Identify which cell holds the provided text, then report its (x, y) central coordinate. 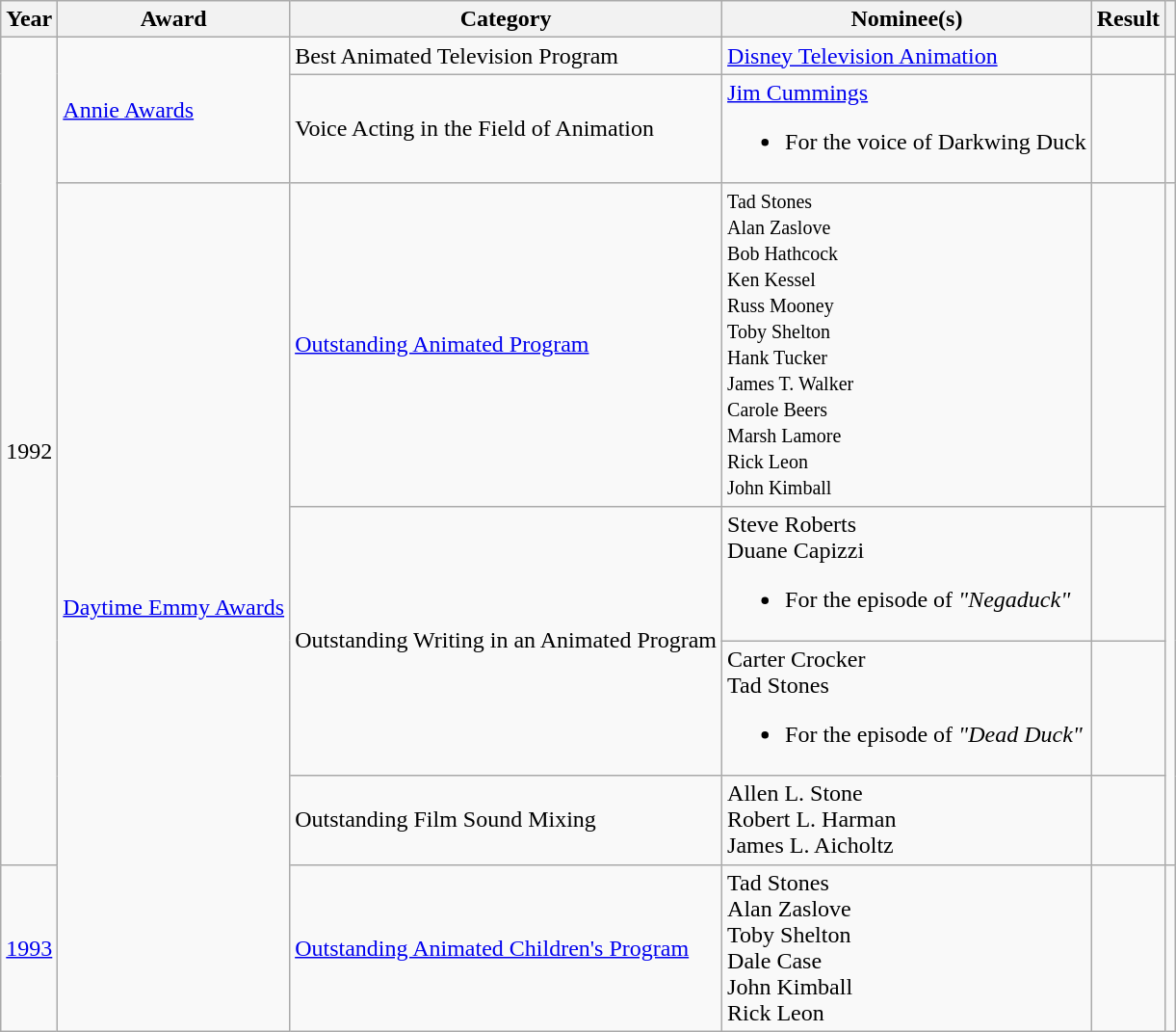
Outstanding Writing in an Animated Program (507, 641)
Nominee(s) (907, 19)
Disney Television Animation (907, 56)
Year (29, 19)
Category (507, 19)
Carter CrockerTad StonesFor the episode of "Dead Duck" (907, 708)
Award (173, 19)
Outstanding Animated Children's Program (507, 948)
Steve RobertsDuane CapizziFor the episode of "Negaduck" (907, 573)
Outstanding Animated Program (507, 345)
1993 (29, 948)
1992 (29, 451)
Outstanding Film Sound Mixing (507, 820)
Voice Acting in the Field of Animation (507, 129)
Allen L. StoneRobert L. HarmanJames L. Aicholtz (907, 820)
Tad StonesAlan ZasloveToby SheltonDale CaseJohn KimballRick Leon (907, 948)
Jim CummingsFor the voice of Darkwing Duck (907, 129)
Best Animated Television Program (507, 56)
Tad StonesAlan ZasloveBob HathcockKen KesselRuss MooneyToby SheltonHank TuckerJames T. WalkerCarole BeersMarsh LamoreRick LeonJohn Kimball (907, 345)
Result (1128, 19)
Daytime Emmy Awards (173, 607)
Annie Awards (173, 110)
